Identify which cell holds the provided text, then report its (X, Y) central coordinate. 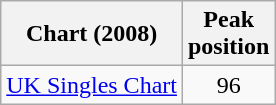
96 (228, 85)
Chart (2008) (92, 34)
Peakposition (228, 34)
UK Singles Chart (92, 85)
